Find where the given text appears and provide that cell's center as [X, Y] coordinate. 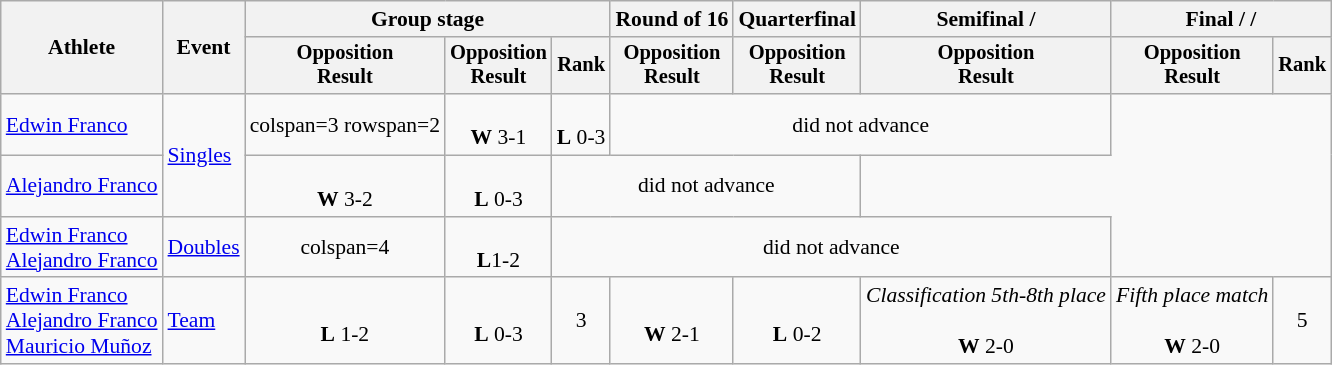
Event [204, 48]
Semifinal / [986, 19]
Edwin FrancoAlejandro Franco [82, 248]
Fifth place matchW 2-0 [1192, 322]
Classification 5th-8th placeW 2-0 [986, 322]
L 1-2 [346, 322]
colspan=4 [346, 248]
Athlete [82, 48]
L1-2 [498, 248]
Final / / [1221, 19]
Alejandro Franco [82, 186]
L 0-2 [797, 322]
Edwin FrancoAlejandro FrancoMauricio Muñoz [82, 322]
W 3-1 [498, 124]
Singles [204, 155]
colspan=3 rowspan=2 [346, 124]
3 [582, 322]
Doubles [204, 248]
5 [1302, 322]
W 2-1 [672, 322]
W 3-2 [346, 186]
Edwin Franco [82, 124]
Group stage [428, 19]
Quarterfinal [797, 19]
Round of 16 [672, 19]
Team [204, 322]
